Locate the cell with the specified text and output its (X, Y) center coordinate. 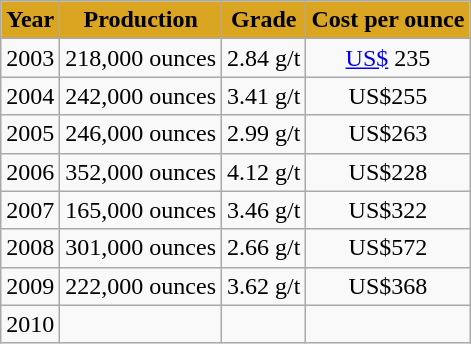
US$ 235 (388, 58)
US$255 (388, 96)
3.46 g/t (264, 210)
2007 (30, 210)
US$228 (388, 172)
2009 (30, 286)
2.84 g/t (264, 58)
218,000 ounces (141, 58)
2004 (30, 96)
2005 (30, 134)
Cost per ounce (388, 20)
4.12 g/t (264, 172)
2.99 g/t (264, 134)
Year (30, 20)
246,000 ounces (141, 134)
3.62 g/t (264, 286)
US$572 (388, 248)
2006 (30, 172)
2003 (30, 58)
Grade (264, 20)
222,000 ounces (141, 286)
US$263 (388, 134)
242,000 ounces (141, 96)
165,000 ounces (141, 210)
Production (141, 20)
US$368 (388, 286)
US$322 (388, 210)
301,000 ounces (141, 248)
2010 (30, 324)
352,000 ounces (141, 172)
2008 (30, 248)
3.41 g/t (264, 96)
2.66 g/t (264, 248)
